For the text-containing cell, return its midpoint in [x, y] coordinate format. 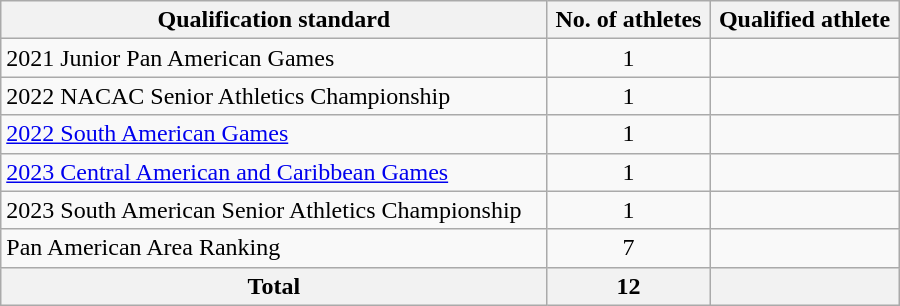
Qualification standard [274, 20]
7 [628, 248]
Qualified athlete [804, 20]
2022 South American Games [274, 134]
Total [274, 286]
2021 Junior Pan American Games [274, 58]
2022 NACAC Senior Athletics Championship [274, 96]
12 [628, 286]
2023 Central American and Caribbean Games [274, 172]
Pan American Area Ranking [274, 248]
2023 South American Senior Athletics Championship [274, 210]
No. of athletes [628, 20]
